Capture the cell that displays the provided text and extract its [X, Y] central coordinate. 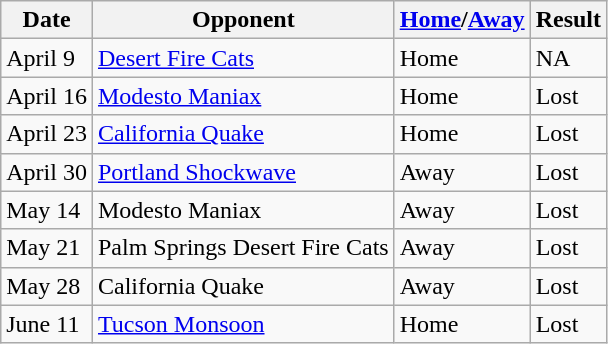
June 11 [47, 324]
Date [47, 20]
Home/Away [462, 20]
April 30 [47, 172]
Desert Fire Cats [243, 58]
April 23 [47, 134]
April 9 [47, 58]
May 14 [47, 210]
Opponent [243, 20]
NA [568, 58]
Result [568, 20]
Tucson Monsoon [243, 324]
Palm Springs Desert Fire Cats [243, 248]
April 16 [47, 96]
Portland Shockwave [243, 172]
May 21 [47, 248]
May 28 [47, 286]
